Determine the [x, y] coordinate at the center of the cell enclosing the given text.  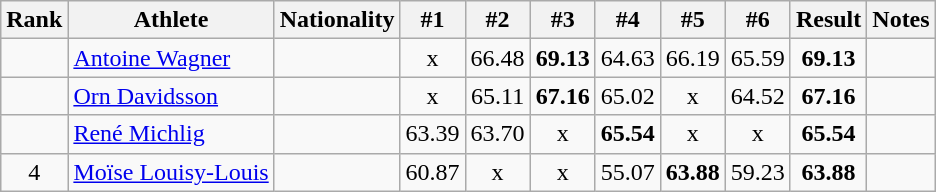
64.52 [758, 96]
René Michlig [171, 134]
4 [34, 172]
Orn Davidsson [171, 96]
#4 [628, 20]
Athlete [171, 20]
55.07 [628, 172]
59.23 [758, 172]
65.59 [758, 58]
#6 [758, 20]
63.39 [432, 134]
#5 [692, 20]
66.19 [692, 58]
64.63 [628, 58]
63.70 [498, 134]
60.87 [432, 172]
66.48 [498, 58]
Rank [34, 20]
65.11 [498, 96]
Moïse Louisy-Louis [171, 172]
Antoine Wagner [171, 58]
#3 [562, 20]
#1 [432, 20]
Notes [901, 20]
Result [828, 20]
#2 [498, 20]
65.02 [628, 96]
Nationality [337, 20]
